Identify which cell holds the provided text, then report its [x, y] central coordinate. 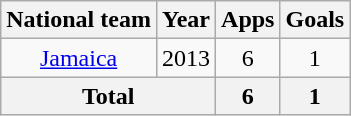
Year [186, 20]
Jamaica [79, 58]
Apps [248, 20]
Goals [315, 20]
Total [108, 96]
National team [79, 20]
2013 [186, 58]
